For the text-containing cell, return its midpoint in (X, Y) coordinate format. 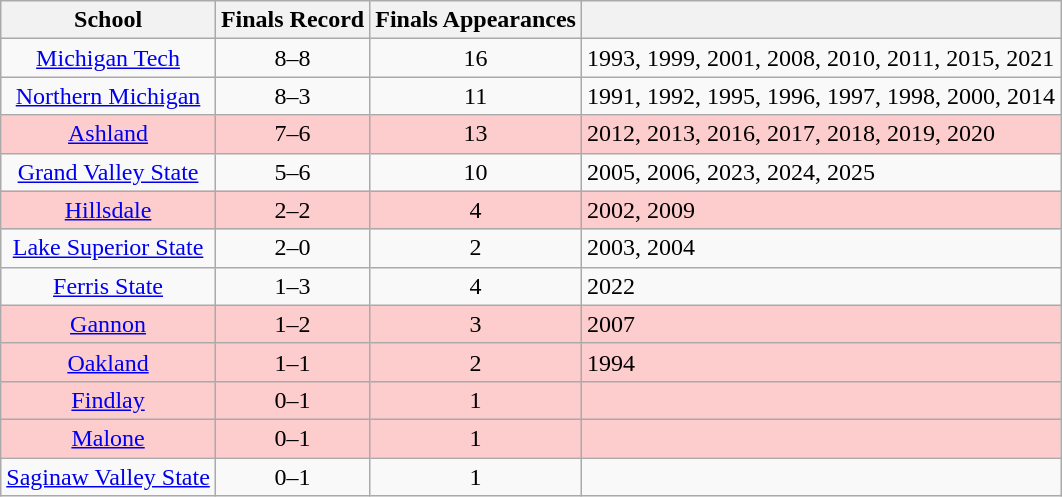
16 (476, 58)
7–6 (292, 134)
Findlay (108, 400)
8–8 (292, 58)
1994 (820, 362)
1991, 1992, 1995, 1996, 1997, 1998, 2000, 2014 (820, 96)
Lake Superior State (108, 248)
2007 (820, 324)
1–2 (292, 324)
Gannon (108, 324)
10 (476, 172)
2005, 2006, 2023, 2024, 2025 (820, 172)
2–0 (292, 248)
Malone (108, 438)
Oakland (108, 362)
2002, 2009 (820, 210)
Finals Record (292, 20)
Finals Appearances (476, 20)
Saginaw Valley State (108, 477)
School (108, 20)
5–6 (292, 172)
2003, 2004 (820, 248)
Ashland (108, 134)
2022 (820, 286)
Grand Valley State (108, 172)
Michigan Tech (108, 58)
8–3 (292, 96)
1–1 (292, 362)
1–3 (292, 286)
2–2 (292, 210)
13 (476, 134)
3 (476, 324)
1993, 1999, 2001, 2008, 2010, 2011, 2015, 2021 (820, 58)
2012, 2013, 2016, 2017, 2018, 2019, 2020 (820, 134)
11 (476, 96)
Ferris State (108, 286)
Hillsdale (108, 210)
Northern Michigan (108, 96)
